Determine the (X, Y) coordinate at the center of the cell enclosing the given text.  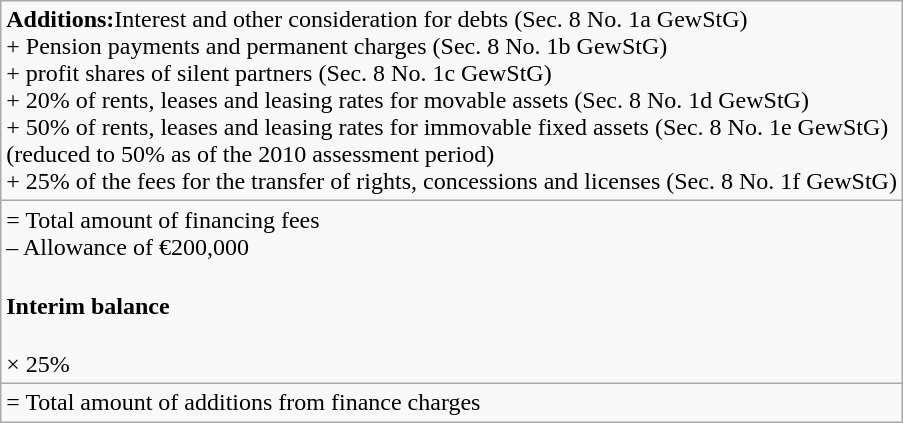
= Total amount of additions from finance charges (452, 403)
= Total amount of financing fees– Allowance of €200,000Interim balance× 25% (452, 292)
